Return (x, y) of the center of cell containing provided text 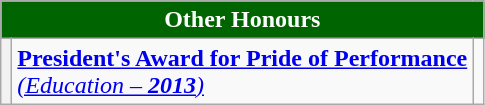
Other Honours (242, 20)
President's Award for Pride of Performance(Education – 2013) (242, 72)
